Extract the [X, Y] coordinate from the center of the cell holding the provided text.  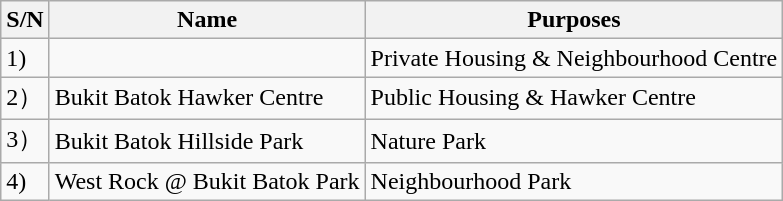
Bukit Batok Hillside Park [207, 140]
Nature Park [574, 140]
Bukit Batok Hawker Centre [207, 98]
S/N [25, 20]
4) [25, 181]
Purposes [574, 20]
1) [25, 58]
West Rock @ Bukit Batok Park [207, 181]
Public Housing & Hawker Centre [574, 98]
2） [25, 98]
3） [25, 140]
Private Housing & Neighbourhood Centre [574, 58]
Name [207, 20]
Neighbourhood Park [574, 181]
